Provide the [x, y] coordinate of the cell's center where the given text is located.  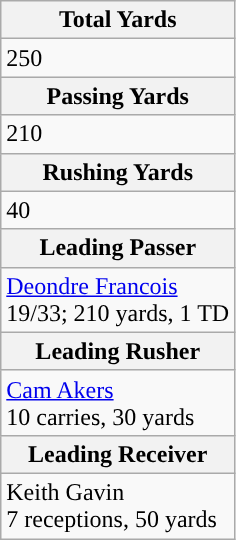
Keith Gavin7 receptions, 50 yards [118, 506]
Cam Akers10 carries, 30 yards [118, 402]
Leading Passer [118, 248]
40 [118, 210]
210 [118, 134]
Leading Rusher [118, 351]
Passing Yards [118, 96]
Total Yards [118, 20]
250 [118, 58]
Rushing Yards [118, 172]
Leading Receiver [118, 454]
Deondre Francois19/33; 210 yards, 1 TD [118, 300]
